Determine the (x, y) coordinate at the center of the cell enclosing the given text.  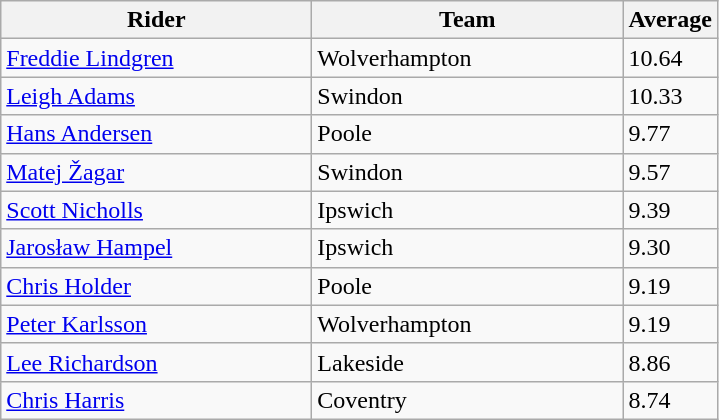
Leigh Adams (156, 96)
10.33 (670, 96)
8.74 (670, 400)
Lee Richardson (156, 362)
9.77 (670, 134)
9.39 (670, 210)
Matej Žagar (156, 172)
9.57 (670, 172)
Coventry (468, 400)
Freddie Lindgren (156, 58)
Team (468, 20)
Hans Andersen (156, 134)
Scott Nicholls (156, 210)
Chris Harris (156, 400)
Rider (156, 20)
Peter Karlsson (156, 324)
Average (670, 20)
Lakeside (468, 362)
8.86 (670, 362)
9.30 (670, 248)
Jarosław Hampel (156, 248)
10.64 (670, 58)
Chris Holder (156, 286)
